Scan for the cell matching the given text and deliver its [X, Y] coordinate at center. 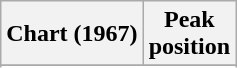
Chart (1967) [72, 34]
Peak position [189, 34]
